Detect which cell encompasses the target text, then output its [x, y] center coordinate. 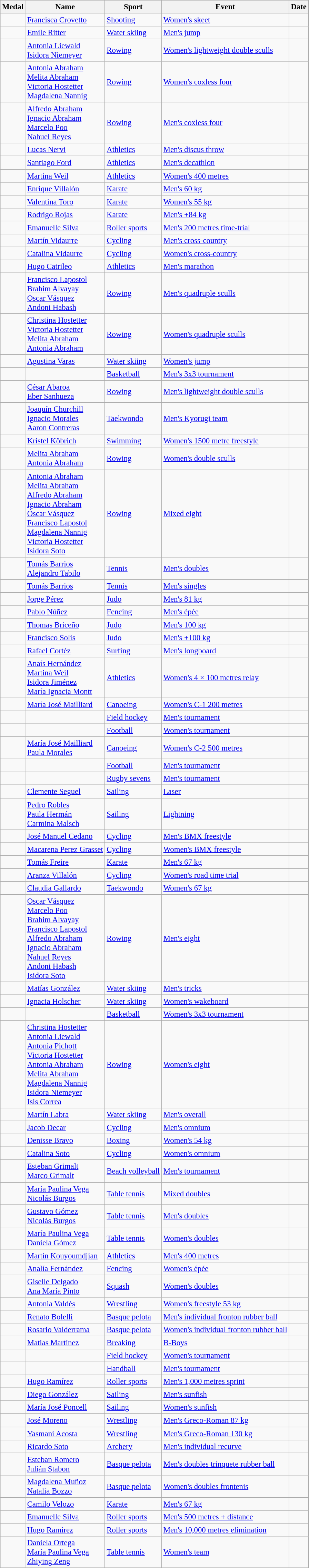
Women's double sculls [225, 459]
Breaking [133, 1343]
Rosario Valderrama [65, 1330]
Thomas Briceño [65, 625]
Jorge Pérez [65, 599]
Women's doubles frontenis [225, 1486]
Francisco LapostolBrahim AlvayayOscar VásquezAndoni Habash [65, 293]
Women's omnium [225, 1154]
Mixed doubles [225, 1194]
Women's jump [225, 361]
Matías Martínez [65, 1343]
Catalina Soto [65, 1154]
Rafael Cortéz [65, 651]
María José Mailliard [65, 705]
Esteban GrimaltMarco Grimalt [65, 1172]
Renato Bolelli [65, 1317]
Men's BMX freestyle [225, 836]
Men's omnium [225, 1128]
Christina HostetterAntonia LiewaldAntonia PichottVictoria HostetterAntonia AbrahamMelita AbrahamMagdalena NannigIsidora NiemeyerIsis Correa [65, 1065]
Women's eight [225, 1065]
Swimming [133, 441]
Lucas Nervi [65, 150]
Men's doubles trinquete rubber ball [225, 1464]
Men's coxless four [225, 123]
Oscar VásquezMarcelo PooBrahim AlvayayFrancisco LapostolAlfredo AbrahamIgnacio AbrahamNahuel ReyesAndoni HabashIsidora Soto [65, 938]
María José Poncell [65, 1408]
Men's cross-country [225, 241]
Men's tricks [225, 988]
Catalina Vidaurre [65, 253]
Martina Weil [65, 176]
Event [225, 7]
Santiago Ford [65, 163]
Women's team [225, 1552]
Men's Greco-Roman 130 kg [225, 1434]
Men's 60 kg [225, 189]
Antonia Valdés [65, 1304]
Ignacia Holscher [65, 1001]
Men's 100 kg [225, 625]
Women's 54 kg [225, 1140]
Valentina Toro [65, 202]
César AbaroaEber Sanhueza [65, 392]
Yasmani Acosta [65, 1434]
Tomás Freire [65, 862]
Emile Ritter [65, 33]
Men's individual fronton rubber ball [225, 1317]
Christina HostetterVictoria HostetterMelita AbrahamAntonia Abraham [65, 334]
Men's 81 kg [225, 599]
Enrique Villalón [65, 189]
Women's quadruple sculls [225, 334]
Women's 1500 metre freestyle [225, 441]
José Manuel Cedano [65, 836]
Men's singles [225, 586]
Giselle DelgadoAna María Pinto [65, 1286]
Women's 55 kg [225, 202]
Analía Fernández [65, 1269]
Diego González [65, 1395]
Men's Greco-Roman 87 kg [225, 1420]
Kristel Köbrich [65, 441]
Date [299, 7]
Beach volleyball [133, 1172]
Antonia AbrahamMelita AbrahamAlfredo AbrahamIgnacio AbrahamÓscar VásquezFrancisco LapostolMagdalena NannigVictoria HostetterIsidora Soto [65, 513]
Men's longboard [225, 651]
Men's lightweight double sculls [225, 392]
Men's eight [225, 938]
Women's 4 × 100 metres relay [225, 678]
Pablo Núñez [65, 612]
Women's coxless four [225, 82]
Women's 400 metres [225, 176]
Macarena Perez Grasset [65, 849]
Clemente Seguel [65, 792]
Anaís HernándezMartina WeilIsidora JiménezMaría Ignacia Montt [65, 678]
Rodrigo Rojas [65, 214]
Surfing [133, 651]
Men's sunfish [225, 1395]
Pedro RoblesPaula HermánCarmina Malsch [65, 814]
María Paulina VegaNicolás Burgos [65, 1194]
Men's épée [225, 612]
Archery [133, 1446]
Ricardo Soto [65, 1446]
José Moreno [65, 1420]
Men's 10,000 metres elimination [225, 1530]
Women's C-1 200 metres [225, 705]
Men's Kyorugi team [225, 419]
Men's 500 metres + distance [225, 1517]
Martín Vidaurre [65, 241]
Women's cross-country [225, 253]
Claudia Gallardo [65, 888]
Rugby sevens [133, 779]
Jacob Decar [65, 1128]
Denisse Bravo [65, 1140]
Boxing [133, 1140]
Men's 200 metres time-trial [225, 228]
Medal [13, 7]
Men's +100 kg [225, 638]
B-Boys [225, 1343]
Laser [225, 792]
Camilo Velozo [65, 1504]
Men's 1,000 metres sprint [225, 1381]
Antonia LiewaldIsidora Niemeyer [65, 50]
Alfredo AbrahamIgnacio AbrahamMarcelo PooNahuel Reyes [65, 123]
Magdalena MuñozNatalia Bozzo [65, 1486]
Men's discus throw [225, 150]
Women's C-2 500 metres [225, 748]
Men's individual recurve [225, 1446]
Tomás Barrios [65, 586]
María José MailliardPaula Morales [65, 748]
Women's lightweight double sculls [225, 50]
Women's road time trial [225, 875]
Women's épée [225, 1269]
Daniela OrtegaMaría Paulina VegaZhiying Zeng [65, 1552]
Gustavo GómezNicolás Burgos [65, 1216]
Handball [133, 1369]
Hugo Catrileo [65, 267]
Women's skeet [225, 20]
Men's overall [225, 1115]
Men's 3x3 tournament [225, 374]
Agustina Varas [65, 361]
Joaquín ChurchillIgnacio MoralesAaron Contreras [65, 419]
Lightning [225, 814]
Men's quadruple sculls [225, 293]
Men's decathlon [225, 163]
Aranza Villalón [65, 875]
Women's 67 kg [225, 888]
Martín Kouyoumdjian [65, 1256]
Melita AbrahamAntonia Abraham [65, 459]
Men's +84 kg [225, 214]
Women's freestyle 53 kg [225, 1304]
Men's marathon [225, 267]
Squash [133, 1286]
Mixed eight [225, 513]
Women's 3x3 tournament [225, 1014]
Antonia AbrahamMelita AbrahamVictoria HostetterMagdalena Nannig [65, 82]
Francisca Crovetto [65, 20]
Martín Labra [65, 1115]
Matías González [65, 988]
Women's individual fronton rubber ball [225, 1330]
Women's wakeboard [225, 1001]
Name [65, 7]
Men's jump [225, 33]
María Paulina VegaDaniela Gómez [65, 1238]
Tomás Barrios Alejandro Tabilo [65, 568]
Shooting [133, 20]
Women's BMX freestyle [225, 849]
Sport [133, 7]
Francisco Solis [65, 638]
Men's 400 metres [225, 1256]
Esteban RomeroJulián Stabon [65, 1464]
Women's sunfish [225, 1408]
